Scan for the cell matching the given text and deliver its [X, Y] coordinate at center. 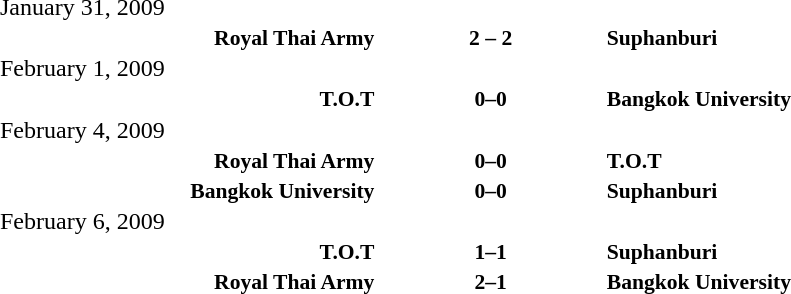
1–1 [490, 252]
2 – 2 [490, 38]
